Extract the [X, Y] coordinate from the center of the cell holding the provided text.  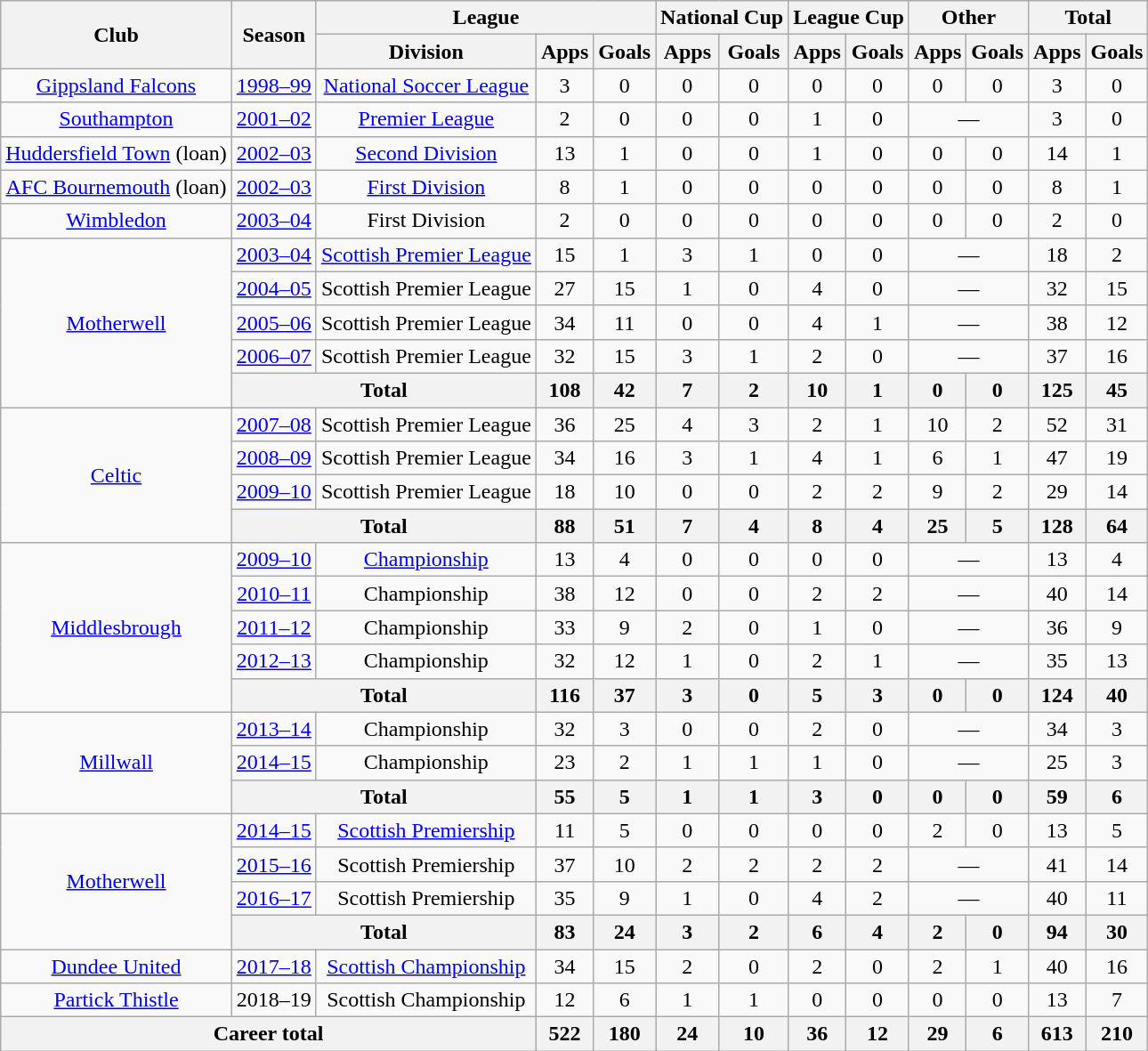
2011–12 [274, 627]
2016–17 [274, 898]
Club [117, 35]
2012–13 [274, 661]
Division [425, 52]
19 [1117, 458]
Partick Thistle [117, 1000]
Career total [269, 1034]
42 [625, 390]
210 [1117, 1034]
Dundee United [117, 966]
33 [564, 627]
52 [1057, 424]
180 [625, 1034]
23 [564, 763]
2006–07 [274, 356]
55 [564, 796]
45 [1117, 390]
2015–16 [274, 864]
31 [1117, 424]
2005–06 [274, 322]
47 [1057, 458]
116 [564, 695]
1998–99 [274, 85]
League [486, 18]
2008–09 [274, 458]
Middlesbrough [117, 627]
League Cup [849, 18]
2018–19 [274, 1000]
64 [1117, 526]
Millwall [117, 763]
Huddersfield Town (loan) [117, 153]
AFC Bournemouth (loan) [117, 187]
Season [274, 35]
125 [1057, 390]
30 [1117, 932]
613 [1057, 1034]
27 [564, 288]
128 [1057, 526]
94 [1057, 932]
2017–18 [274, 966]
Celtic [117, 475]
Wimbledon [117, 221]
2001–02 [274, 119]
Other [968, 18]
National Cup [723, 18]
2013–14 [274, 729]
Premier League [425, 119]
59 [1057, 796]
National Soccer League [425, 85]
2004–05 [274, 288]
51 [625, 526]
88 [564, 526]
Second Division [425, 153]
124 [1057, 695]
522 [564, 1034]
41 [1057, 864]
83 [564, 932]
2007–08 [274, 424]
Gippsland Falcons [117, 85]
2010–11 [274, 594]
Southampton [117, 119]
108 [564, 390]
